Provide the [X, Y] coordinate of the cell's center where the given text is located.  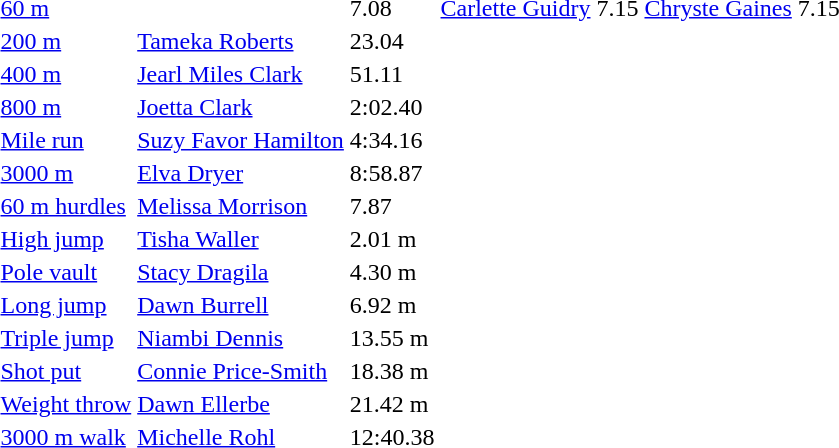
Suzy Favor Hamilton [241, 140]
Elva Dryer [241, 173]
6.92 m [392, 305]
4:34.16 [392, 140]
51.11 [392, 74]
Tisha Waller [241, 239]
Dawn Ellerbe [241, 404]
13.55 m [392, 338]
Stacy Dragila [241, 272]
Dawn Burrell [241, 305]
7.87 [392, 206]
21.42 m [392, 404]
18.38 m [392, 371]
Joetta Clark [241, 107]
2.01 m [392, 239]
Melissa Morrison [241, 206]
Jearl Miles Clark [241, 74]
2:02.40 [392, 107]
23.04 [392, 41]
4.30 m [392, 272]
Connie Price-Smith [241, 371]
Niambi Dennis [241, 338]
8:58.87 [392, 173]
Tameka Roberts [241, 41]
